Search for the cell housing the specified text and yield its (x, y) center coordinate. 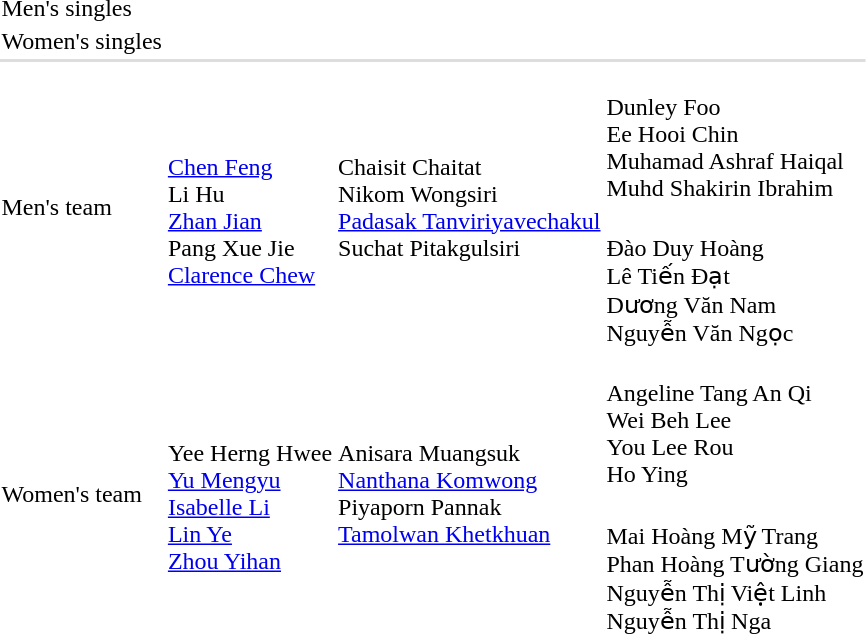
Dunley FooEe Hooi ChinMuhamad Ashraf HaiqalMuhd Shakirin Ibrahim (735, 134)
Women's singles (82, 41)
Chen FengLi HuZhan JianPang Xue JieClarence Chew (250, 207)
Đào Duy HoàngLê Tiến ĐạtDương Văn NamNguyễn Văn Ngọc (735, 277)
Chaisit ChaitatNikom WongsiriPadasak TanviriyavechakulSuchat Pitakgulsiri (470, 207)
Angeline Tang An QiWei Beh LeeYou Lee RouHo Ying (735, 421)
Men's team (82, 207)
